Find where the given text appears and provide that cell's center as [X, Y] coordinate. 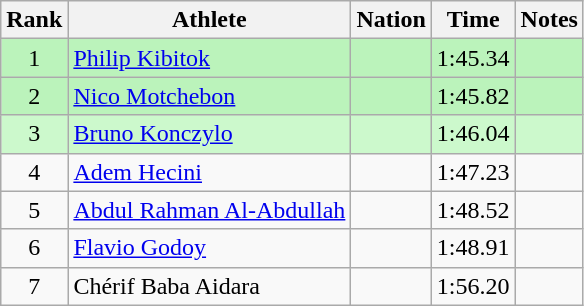
7 [34, 286]
Chérif Baba Aidara [210, 286]
1:47.23 [473, 172]
1:48.52 [473, 210]
Abdul Rahman Al-Abdullah [210, 210]
Philip Kibitok [210, 58]
2 [34, 96]
5 [34, 210]
Time [473, 20]
Flavio Godoy [210, 248]
3 [34, 134]
1:48.91 [473, 248]
Nation [391, 20]
1:46.04 [473, 134]
Rank [34, 20]
1:56.20 [473, 286]
Adem Hecini [210, 172]
1 [34, 58]
Nico Motchebon [210, 96]
4 [34, 172]
1:45.34 [473, 58]
Bruno Konczylo [210, 134]
Athlete [210, 20]
1:45.82 [473, 96]
Notes [549, 20]
6 [34, 248]
